Find where the given text appears and provide that cell's center as (X, Y) coordinate. 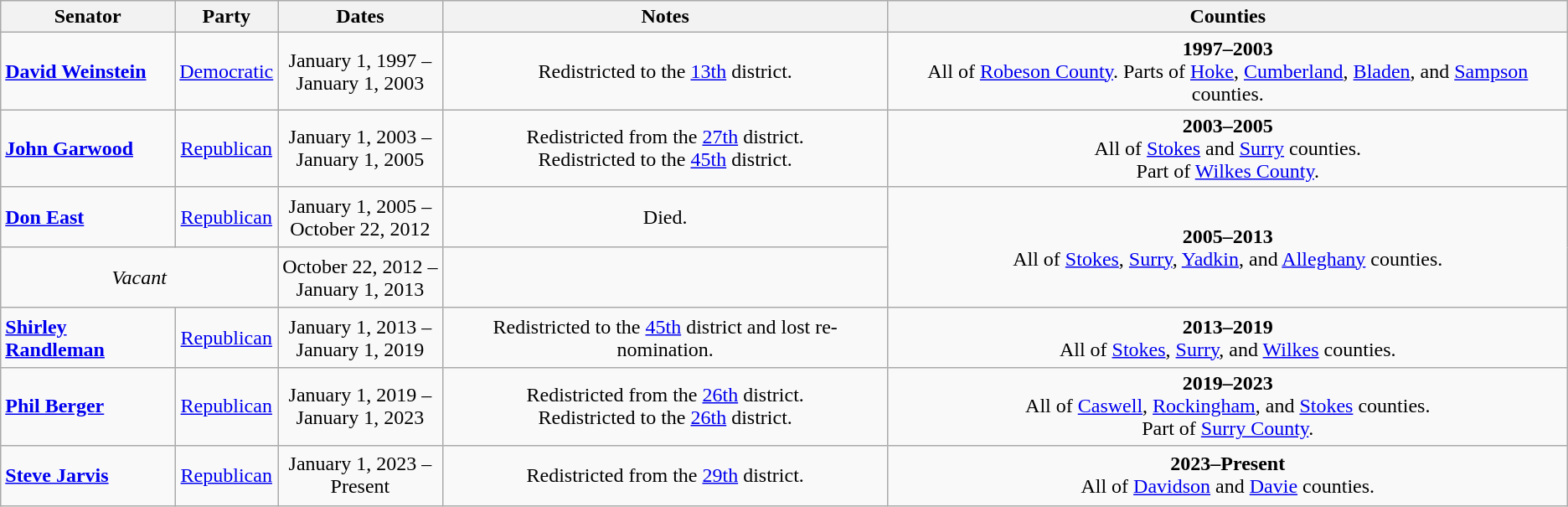
Democratic (226, 71)
Notes (665, 17)
1997–2003 All of Robeson County. Parts of Hoke, Cumberland, Bladen, and Sampson counties. (1228, 71)
Counties (1228, 17)
Dates (360, 17)
Party (226, 17)
January 1, 1997 – January 1, 2003 (360, 71)
Shirley Randleman (88, 338)
January 1, 2019 – January 1, 2023 (360, 406)
October 22, 2012 – January 1, 2013 (360, 277)
Don East (88, 217)
2013–2019 All of Stokes, Surry, and Wilkes counties. (1228, 338)
2005–2013 All of Stokes, Surry, Yadkin, and Alleghany counties. (1228, 247)
2023–Present All of Davidson and Davie counties. (1228, 475)
2019–2023 All of Caswell, Rockingham, and Stokes counties. Part of Surry County. (1228, 406)
Redistricted to the 45th district and lost re-nomination. (665, 338)
David Weinstein (88, 71)
Phil Berger (88, 406)
Senator (88, 17)
Steve Jarvis (88, 475)
Redistricted from the 26th district. Redistricted to the 26th district. (665, 406)
January 1, 2013 – January 1, 2019 (360, 338)
January 1, 2005 – October 22, 2012 (360, 217)
Died. (665, 217)
Redistricted from the 27th district. Redistricted to the 45th district. (665, 148)
January 1, 2003 – January 1, 2005 (360, 148)
Vacant (139, 277)
2003–2005 All of Stokes and Surry counties. Part of Wilkes County. (1228, 148)
John Garwood (88, 148)
January 1, 2023 – Present (360, 475)
Redistricted from the 29th district. (665, 475)
Redistricted to the 13th district. (665, 71)
